From the cell containing the given text, extract its center point as [X, Y] coordinate. 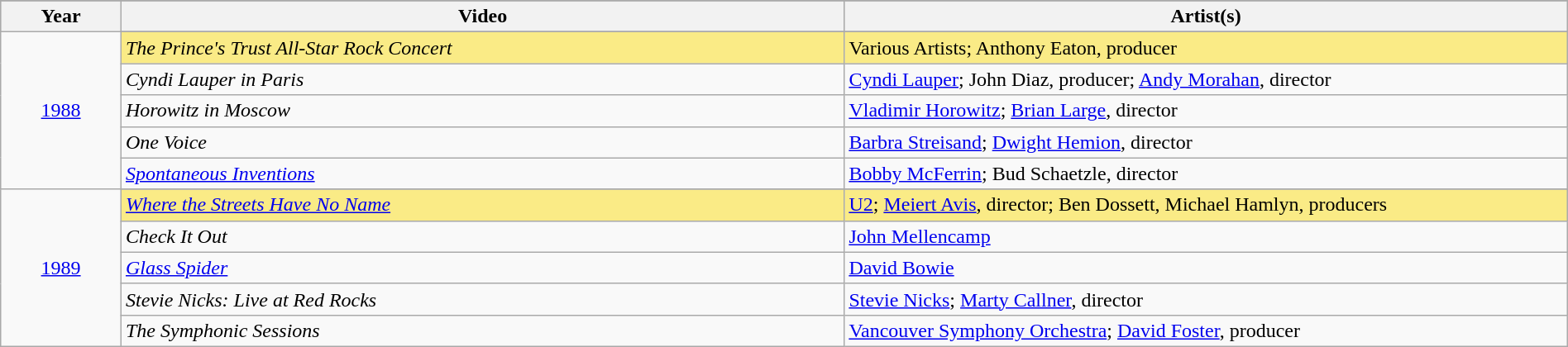
Stevie Nicks; Marty Callner, director [1206, 299]
Cyndi Lauper in Paris [482, 79]
One Voice [482, 142]
Vladimir Horowitz; Brian Large, director [1206, 111]
Horowitz in Moscow [482, 111]
Year [61, 17]
John Mellencamp [1206, 236]
Spontaneous Inventions [482, 173]
1989 [61, 268]
Various Artists; Anthony Eaton, producer [1206, 48]
Artist(s) [1206, 17]
Cyndi Lauper; John Diaz, producer; Andy Morahan, director [1206, 79]
Bobby McFerrin; Bud Schaetzle, director [1206, 173]
Vancouver Symphony Orchestra; David Foster, producer [1206, 330]
Barbra Streisand; Dwight Hemion, director [1206, 142]
Video [482, 17]
U2; Meiert Avis, director; Ben Dossett, Michael Hamlyn, producers [1206, 205]
The Prince's Trust All-Star Rock Concert [482, 48]
The Symphonic Sessions [482, 330]
1988 [61, 111]
David Bowie [1206, 268]
Where the Streets Have No Name [482, 205]
Glass Spider [482, 268]
Check It Out [482, 236]
Stevie Nicks: Live at Red Rocks [482, 299]
